Find where the given text appears and provide that cell's center as [X, Y] coordinate. 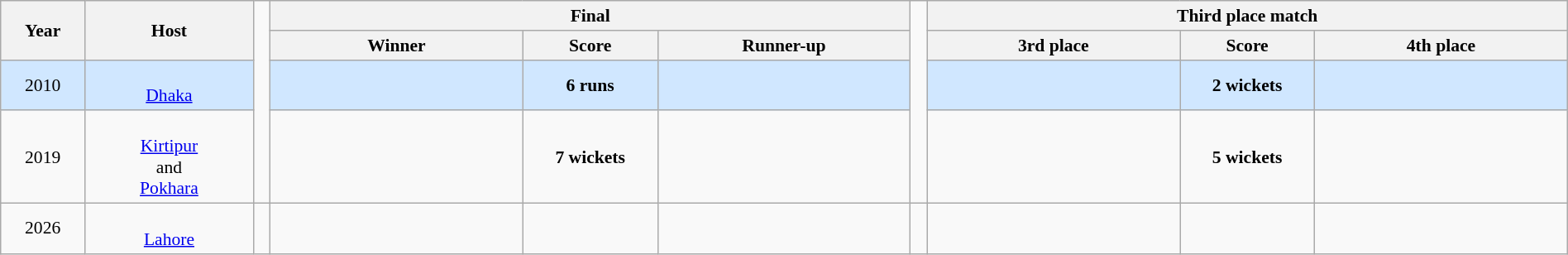
Runner-up [784, 46]
3rd place [1054, 46]
6 runs [590, 84]
2010 [43, 84]
4th place [1441, 46]
Final [590, 16]
2 wickets [1247, 84]
7 wickets [590, 157]
Year [43, 30]
Lahore [170, 229]
Third place match [1247, 16]
2026 [43, 229]
5 wickets [1247, 157]
KirtipurandPokhara [170, 157]
2019 [43, 157]
Winner [397, 46]
Dhaka [170, 84]
Host [170, 30]
